Search for the cell housing the specified text and yield its (X, Y) center coordinate. 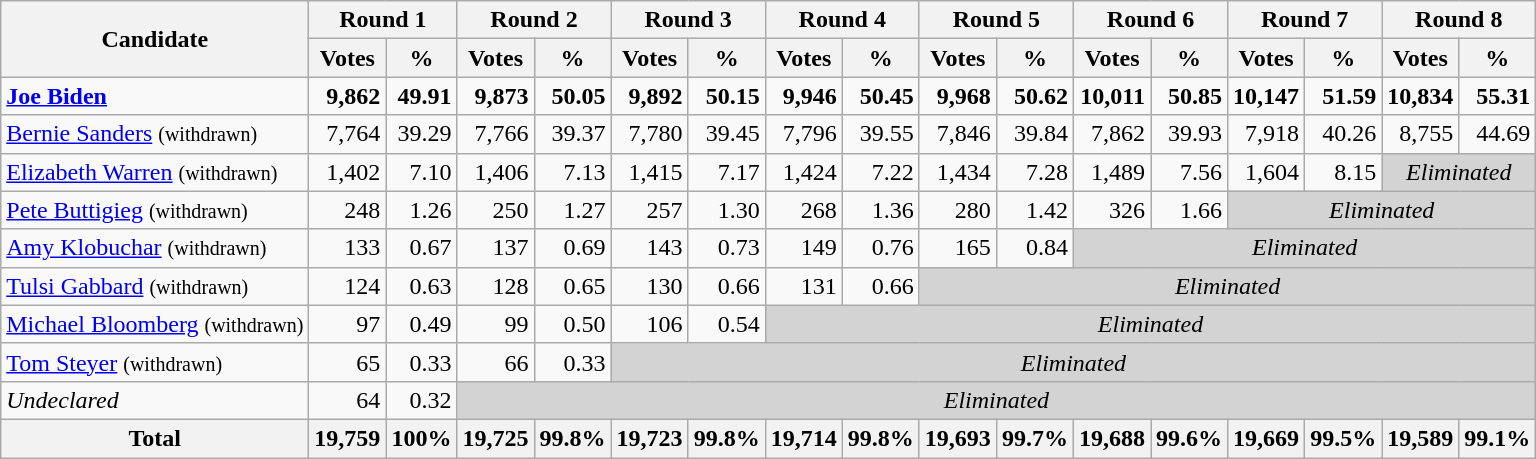
137 (496, 248)
1,604 (1266, 172)
64 (348, 400)
9,968 (958, 96)
250 (496, 210)
Tom Steyer (withdrawn) (155, 362)
106 (650, 324)
99 (496, 324)
50.62 (1034, 96)
19,693 (958, 438)
8,755 (1420, 134)
1,402 (348, 172)
97 (348, 324)
0.65 (572, 286)
50.45 (880, 96)
143 (650, 248)
Bernie Sanders (withdrawn) (155, 134)
9,892 (650, 96)
165 (958, 248)
44.69 (1498, 134)
Round 5 (996, 20)
39.84 (1034, 134)
0.32 (422, 400)
10,147 (1266, 96)
128 (496, 286)
0.67 (422, 248)
66 (496, 362)
99.1% (1498, 438)
248 (348, 210)
1,406 (496, 172)
7,918 (1266, 134)
1,415 (650, 172)
280 (958, 210)
Round 6 (1150, 20)
124 (348, 286)
0.73 (726, 248)
7,846 (958, 134)
9,873 (496, 96)
99.6% (1190, 438)
7.13 (572, 172)
0.49 (422, 324)
Round 8 (1459, 20)
19,725 (496, 438)
7,796 (804, 134)
Round 3 (688, 20)
Round 2 (534, 20)
1.36 (880, 210)
40.26 (1344, 134)
39.93 (1190, 134)
19,688 (1112, 438)
Elizabeth Warren (withdrawn) (155, 172)
1.27 (572, 210)
49.91 (422, 96)
19,759 (348, 438)
0.84 (1034, 248)
257 (650, 210)
7,764 (348, 134)
50.05 (572, 96)
326 (1112, 210)
50.85 (1190, 96)
7.28 (1034, 172)
Round 7 (1305, 20)
130 (650, 286)
1,434 (958, 172)
133 (348, 248)
39.29 (422, 134)
7.56 (1190, 172)
7.10 (422, 172)
Amy Klobuchar (withdrawn) (155, 248)
Round 1 (383, 20)
55.31 (1498, 96)
0.54 (726, 324)
19,669 (1266, 438)
50.15 (726, 96)
Undeclared (155, 400)
7,766 (496, 134)
Joe Biden (155, 96)
9,862 (348, 96)
8.15 (1344, 172)
7.17 (726, 172)
Total (155, 438)
99.7% (1034, 438)
39.45 (726, 134)
1.26 (422, 210)
Round 4 (842, 20)
Pete Buttigieg (withdrawn) (155, 210)
7,862 (1112, 134)
51.59 (1344, 96)
131 (804, 286)
7,780 (650, 134)
0.63 (422, 286)
65 (348, 362)
9,946 (804, 96)
10,834 (1420, 96)
Michael Bloomberg (withdrawn) (155, 324)
7.22 (880, 172)
39.37 (572, 134)
Tulsi Gabbard (withdrawn) (155, 286)
19,589 (1420, 438)
39.55 (880, 134)
149 (804, 248)
0.69 (572, 248)
19,723 (650, 438)
268 (804, 210)
Candidate (155, 39)
100% (422, 438)
1.66 (1190, 210)
1,424 (804, 172)
1.30 (726, 210)
19,714 (804, 438)
10,011 (1112, 96)
0.76 (880, 248)
99.5% (1344, 438)
1.42 (1034, 210)
0.50 (572, 324)
1,489 (1112, 172)
